Return (x, y) of the center of cell containing provided text 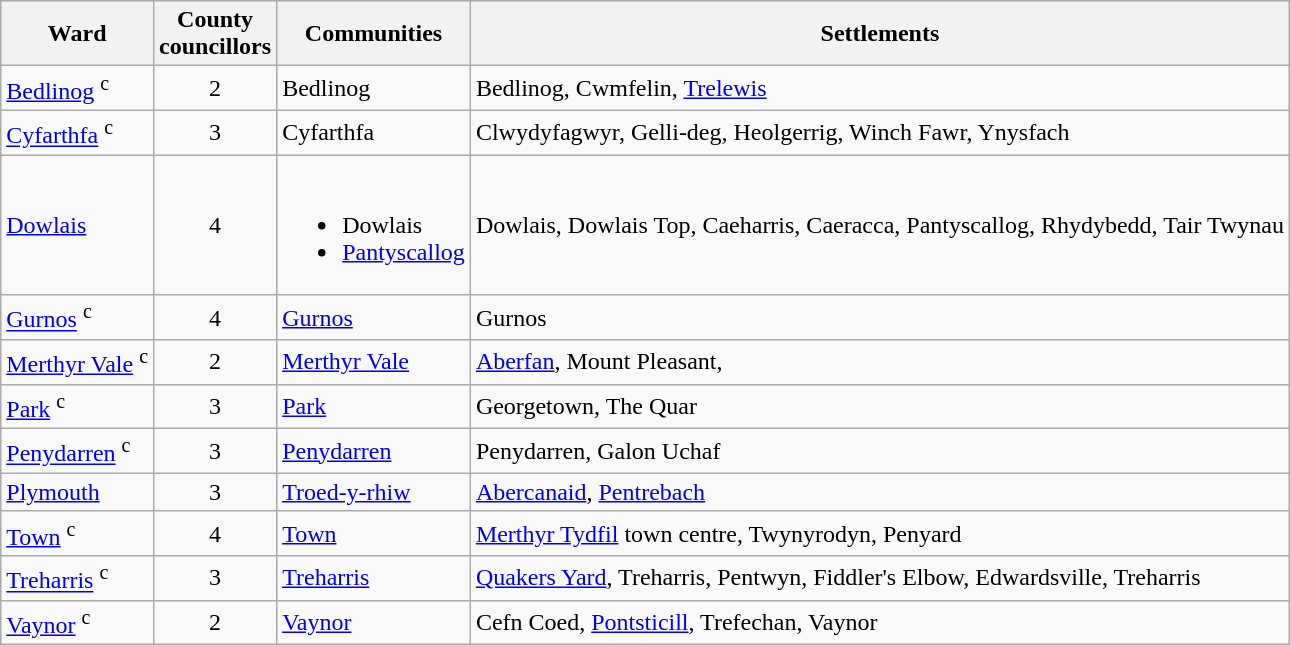
Penydarren, Galon Uchaf (880, 452)
Ward (78, 34)
Town (374, 534)
Cyfarthfa (374, 132)
Merthyr Vale c (78, 362)
Bedlinog c (78, 88)
Clwydyfagwyr, Gelli-deg, Heolgerrig, Winch Fawr, Ynysfach (880, 132)
Troed-y-rhiw (374, 492)
Penydarren (374, 452)
Georgetown, The Quar (880, 406)
Dowlais, Dowlais Top, Caeharris, Caeracca, Pantyscallog, Rhydybedd, Tair Twynau (880, 225)
Merthyr Vale (374, 362)
Gurnos c (78, 318)
Abercanaid, Pentrebach (880, 492)
Vaynor (374, 622)
Bedlinog (374, 88)
Communities (374, 34)
Quakers Yard, Treharris, Pentwyn, Fiddler's Elbow, Edwardsville, Treharris (880, 578)
Cyfarthfa c (78, 132)
Penydarren c (78, 452)
Town c (78, 534)
Plymouth (78, 492)
Settlements (880, 34)
Countycouncillors (216, 34)
Bedlinog, Cwmfelin, Trelewis (880, 88)
Merthyr Tydfil town centre, Twynyrodyn, Penyard (880, 534)
DowlaisPantyscallog (374, 225)
Dowlais (78, 225)
Aberfan, Mount Pleasant, (880, 362)
Cefn Coed, Pontsticill, Trefechan, Vaynor (880, 622)
Park (374, 406)
Treharris c (78, 578)
Treharris (374, 578)
Vaynor c (78, 622)
Park c (78, 406)
